Capture the cell that displays the provided text and extract its (X, Y) central coordinate. 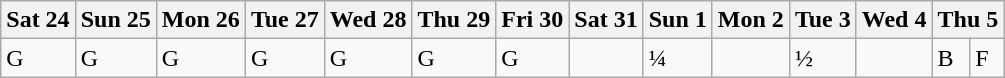
Fri 30 (532, 20)
Sat 24 (38, 20)
Mon 2 (750, 20)
Sun 1 (678, 20)
Tue 27 (284, 20)
F (987, 58)
Thu 5 (968, 20)
Tue 3 (822, 20)
Sat 31 (606, 20)
½ (822, 58)
Wed 28 (368, 20)
B (951, 58)
¼ (678, 58)
Wed 4 (894, 20)
Thu 29 (454, 20)
Sun 25 (116, 20)
Mon 26 (200, 20)
